Find where the given text appears and provide that cell's center as [X, Y] coordinate. 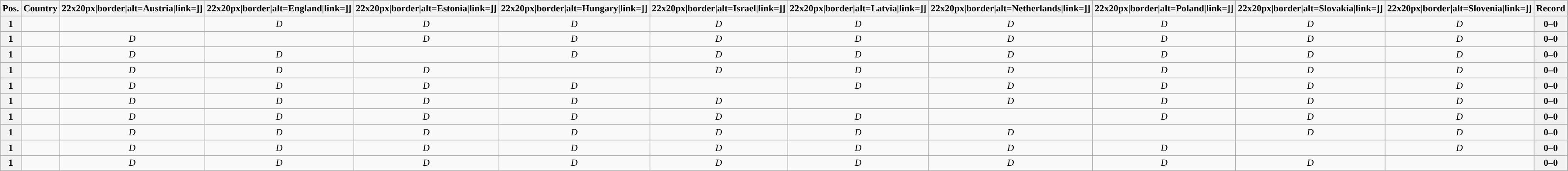
22x20px|border|alt=Slovakia|link=]] [1311, 8]
22x20px|border|alt=England|link=]] [279, 8]
22x20px|border|alt=Poland|link=]] [1164, 8]
Country [41, 8]
22x20px|border|alt=Israel|link=]] [718, 8]
22x20px|border|alt=Estonia|link=]] [426, 8]
Record [1551, 8]
22x20px|border|alt=Netherlands|link=]] [1010, 8]
22x20px|border|alt=Slovenia|link=]] [1460, 8]
22x20px|border|alt=Hungary|link=]] [574, 8]
22x20px|border|alt=Austria|link=]] [132, 8]
Pos. [11, 8]
22x20px|border|alt=Latvia|link=]] [858, 8]
